Output the [x, y] coordinate of the center of the cell containing the given text.  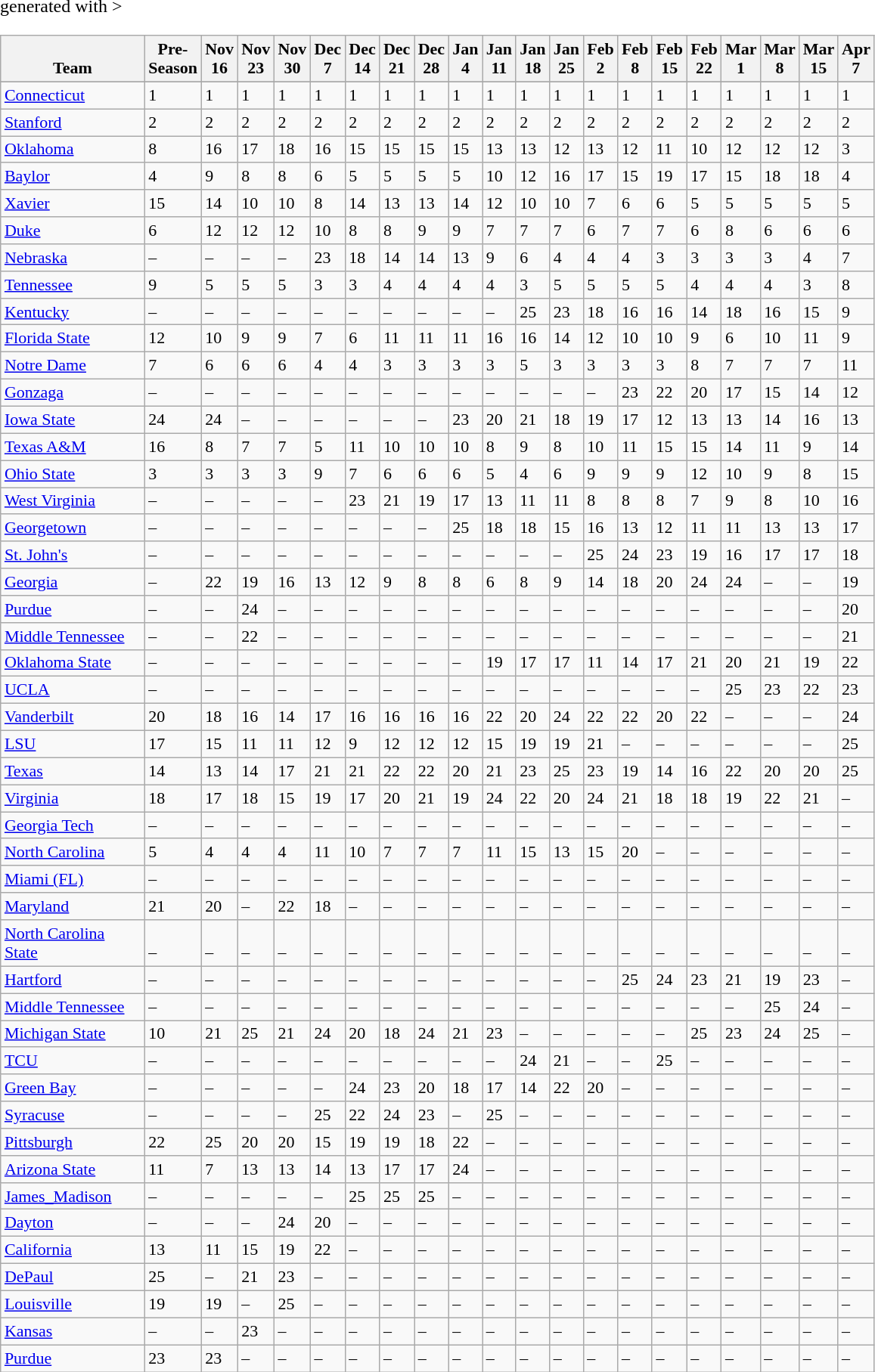
Pittsburgh [73, 1142]
Nebraska [73, 258]
Feb 2 [600, 59]
Apr 7 [856, 59]
Virginia [73, 798]
Oklahoma [73, 150]
St. John's [73, 555]
Stanford [73, 122]
Georgia [73, 582]
Syracuse [73, 1115]
Feb 15 [669, 59]
Notre Dame [73, 366]
Jan 4 [465, 59]
Kansas [73, 1331]
Dec 21 [397, 59]
TCU [73, 1061]
Jan 18 [532, 59]
Nov 16 [219, 59]
Dayton [73, 1223]
Florida State [73, 339]
Mar 8 [779, 59]
California [73, 1250]
Mar 1 [741, 59]
Texas A&M [73, 447]
Baylor [73, 176]
Hartford [73, 980]
North Carolina State [73, 943]
Green Bay [73, 1088]
Jan 11 [499, 59]
Arizona State [73, 1169]
Texas [73, 771]
UCLA [73, 690]
Miami (FL) [73, 879]
Dec 7 [327, 59]
Feb 22 [704, 59]
Duke [73, 231]
Team [73, 59]
James_Madison [73, 1196]
Vanderbilt [73, 717]
Jan 25 [566, 59]
Pre- Season [172, 59]
Ohio State [73, 474]
Feb 8 [635, 59]
Nov 23 [256, 59]
LSU [73, 744]
West Virginia [73, 500]
Oklahoma State [73, 663]
Tennessee [73, 284]
Louisville [73, 1304]
DePaul [73, 1277]
Nov 30 [292, 59]
Connecticut [73, 95]
North Carolina [73, 852]
Kentucky [73, 311]
Gonzaga [73, 392]
Michigan State [73, 1034]
Georgetown [73, 528]
Dec 14 [362, 59]
Mar 15 [818, 59]
Dec 28 [432, 59]
Georgia Tech [73, 825]
Xavier [73, 203]
Iowa State [73, 420]
Maryland [73, 906]
